Determine the [x, y] coordinate at the center of the cell enclosing the given text.  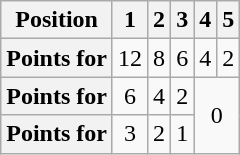
8 [160, 58]
5 [228, 20]
0 [217, 115]
Position [57, 20]
12 [130, 58]
